Locate the cell with the specified text and output its (X, Y) center coordinate. 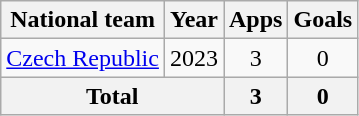
National team (83, 20)
Total (112, 96)
2023 (194, 58)
Year (194, 20)
Czech Republic (83, 58)
Apps (256, 20)
Goals (323, 20)
